Locate the cell with the specified text and output its [x, y] center coordinate. 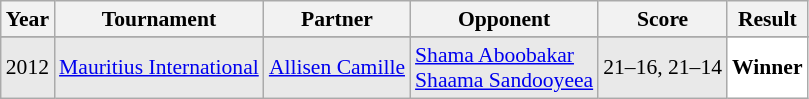
Year [28, 19]
Partner [337, 19]
Tournament [159, 19]
Opponent [504, 19]
Winner [768, 68]
21–16, 21–14 [662, 68]
Score [662, 19]
2012 [28, 68]
Mauritius International [159, 68]
Allisen Camille [337, 68]
Result [768, 19]
Shama Aboobakar Shaama Sandooyeea [504, 68]
